Provide the (X, Y) coordinate of the cell's center where the given text is located.  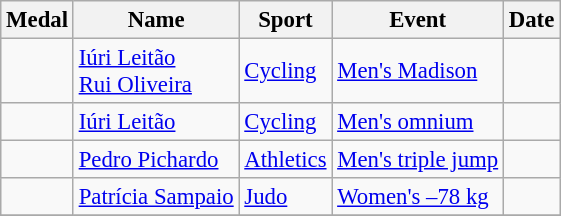
Men's Madison (418, 72)
Men's triple jump (418, 160)
Pedro Pichardo (156, 160)
Sport (286, 20)
Judo (286, 197)
Name (156, 20)
Patrícia Sampaio (156, 197)
Date (531, 20)
Medal (38, 20)
Men's omnium (418, 122)
Women's –78 kg (418, 197)
Athletics (286, 160)
Iúri Leitão (156, 122)
Iúri LeitãoRui Oliveira (156, 72)
Event (418, 20)
